Identify which cell holds the provided text, then report its (x, y) central coordinate. 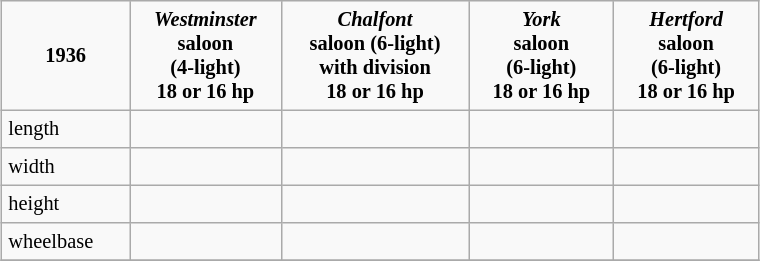
Hertfordsaloon(6-light) 18 or 16 hp (686, 55)
wheelbase (66, 241)
1936 (66, 55)
height (66, 204)
length (66, 129)
width (66, 166)
Yorksaloon(6-light) 18 or 16 hp (542, 55)
Westminstersaloon (4-light) 18 or 16 hp (206, 55)
Chalfontsaloon (6-light) with division 18 or 16 hp (375, 55)
